Provide the (X, Y) coordinate of the cell's center where the given text is located.  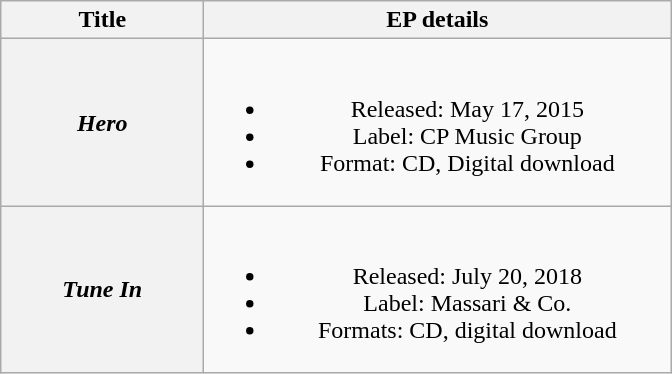
Hero (102, 122)
Title (102, 20)
EP details (438, 20)
Released: July 20, 2018Label: Massari & Co.Formats: CD, digital download (438, 290)
Tune In (102, 290)
Released: May 17, 2015Label: CP Music GroupFormat: CD, Digital download (438, 122)
